Provide the (X, Y) coordinate of the cell's center where the given text is located.  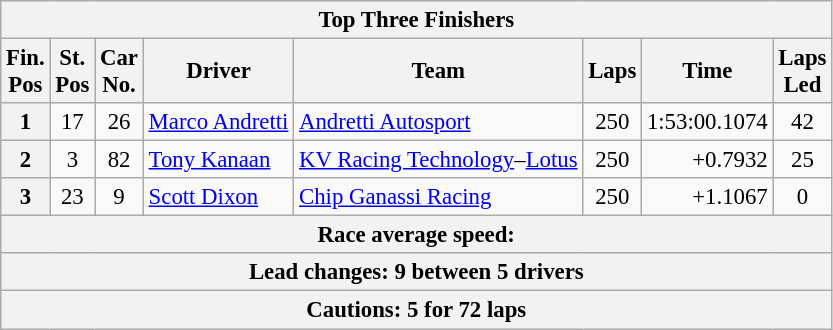
26 (120, 122)
KV Racing Technology–Lotus (438, 160)
Lead changes: 9 between 5 drivers (416, 273)
Cautions: 5 for 72 laps (416, 310)
LapsLed (802, 72)
Top Three Finishers (416, 20)
+0.7932 (708, 160)
Time (708, 72)
Team (438, 72)
25 (802, 160)
82 (120, 160)
2 (26, 160)
1 (26, 122)
9 (120, 197)
Fin.Pos (26, 72)
Scott Dixon (218, 197)
Tony Kanaan (218, 160)
CarNo. (120, 72)
1:53:00.1074 (708, 122)
Marco Andretti (218, 122)
Chip Ganassi Racing (438, 197)
Andretti Autosport (438, 122)
23 (72, 197)
42 (802, 122)
St.Pos (72, 72)
17 (72, 122)
Driver (218, 72)
Race average speed: (416, 235)
+1.1067 (708, 197)
0 (802, 197)
Laps (612, 72)
